Pinpoint the cell where the given text exists, returning its (X, Y) midpoint coordinate. 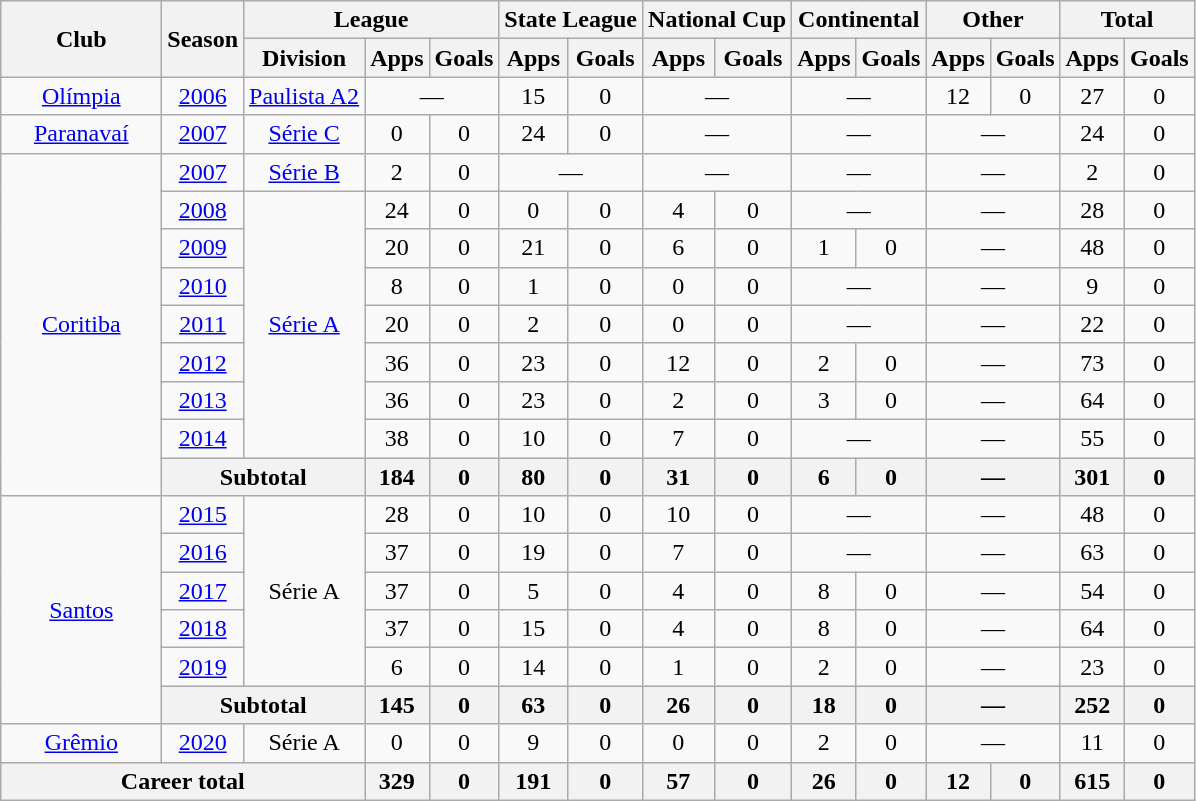
57 (679, 781)
Career total (183, 781)
3 (824, 400)
Paranavaí (82, 134)
2014 (203, 438)
2010 (203, 286)
Continental (859, 20)
Coritiba (82, 324)
2018 (203, 629)
21 (534, 248)
11 (1092, 743)
Série C (304, 134)
2015 (203, 515)
615 (1092, 781)
2009 (203, 248)
Santos (82, 610)
191 (534, 781)
2012 (203, 362)
League (372, 20)
2016 (203, 553)
Division (304, 58)
Grêmio (82, 743)
2020 (203, 743)
184 (397, 477)
27 (1092, 96)
Paulista A2 (304, 96)
329 (397, 781)
22 (1092, 324)
Total (1127, 20)
54 (1092, 591)
80 (534, 477)
Club (82, 39)
Olímpia (82, 96)
Season (203, 39)
2006 (203, 96)
19 (534, 553)
2013 (203, 400)
18 (824, 705)
2008 (203, 210)
55 (1092, 438)
31 (679, 477)
State League (571, 20)
252 (1092, 705)
38 (397, 438)
National Cup (718, 20)
5 (534, 591)
Série B (304, 172)
Other (993, 20)
14 (534, 667)
145 (397, 705)
2019 (203, 667)
301 (1092, 477)
73 (1092, 362)
2011 (203, 324)
2017 (203, 591)
